Search for the cell housing the specified text and yield its [x, y] center coordinate. 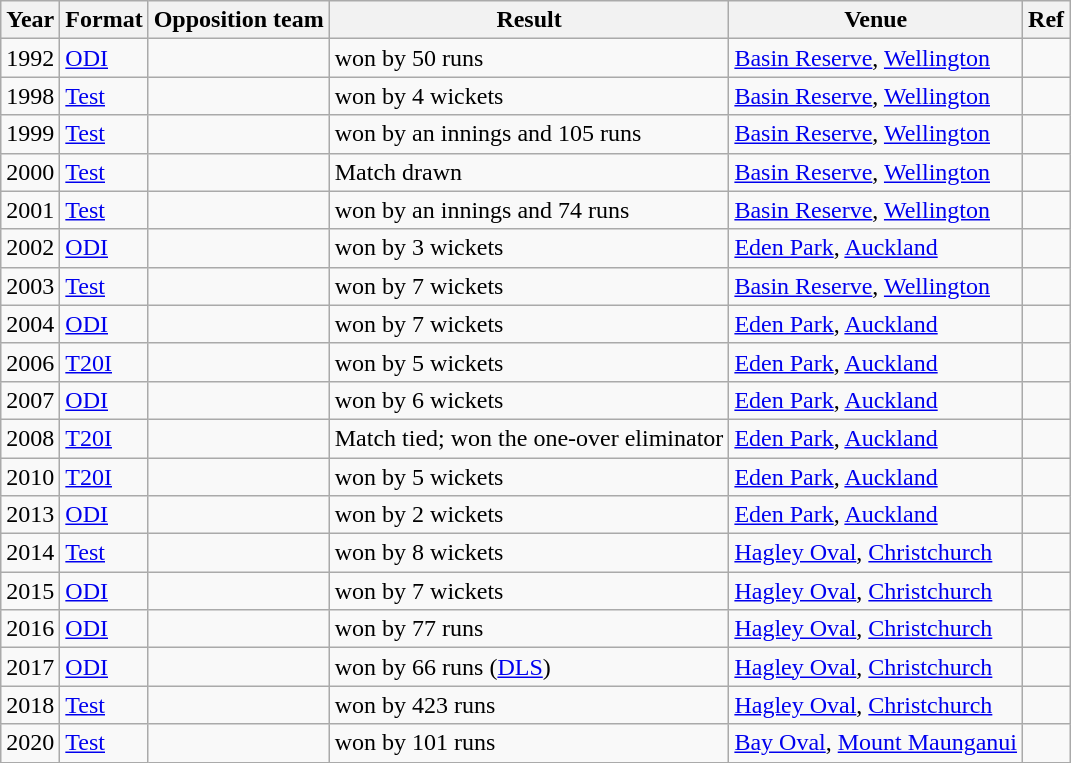
2002 [30, 248]
2014 [30, 553]
Ref [1046, 20]
won by 3 wickets [529, 248]
won by 6 wickets [529, 400]
won by an innings and 74 runs [529, 210]
won by 77 runs [529, 629]
2008 [30, 438]
2015 [30, 591]
Opposition team [238, 20]
Format [104, 20]
2013 [30, 515]
won by an innings and 105 runs [529, 134]
2017 [30, 667]
2007 [30, 400]
won by 4 wickets [529, 96]
won by 423 runs [529, 705]
won by 8 wickets [529, 553]
2004 [30, 324]
Result [529, 20]
2001 [30, 210]
1992 [30, 58]
2016 [30, 629]
2003 [30, 286]
2000 [30, 172]
2020 [30, 743]
Year [30, 20]
Match drawn [529, 172]
2010 [30, 477]
2006 [30, 362]
2018 [30, 705]
Match tied; won the one-over eliminator [529, 438]
1998 [30, 96]
Bay Oval, Mount Maunganui [876, 743]
won by 2 wickets [529, 515]
won by 50 runs [529, 58]
Venue [876, 20]
1999 [30, 134]
won by 101 runs [529, 743]
won by 66 runs (DLS) [529, 667]
